Capture the cell that displays the provided text and extract its (X, Y) central coordinate. 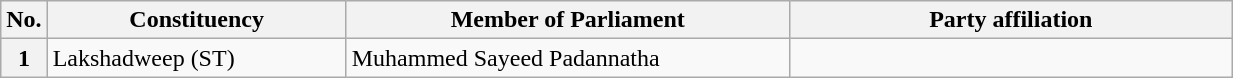
Constituency (196, 20)
Member of Parliament (568, 20)
Lakshadweep (ST) (196, 58)
1 (24, 58)
Muhammed Sayeed Padannatha (568, 58)
Party affiliation (1010, 20)
No. (24, 20)
